Detect which cell encompasses the target text, then output its (X, Y) center coordinate. 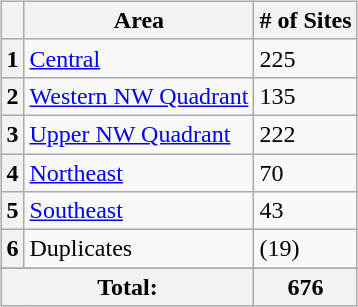
6 (12, 249)
3 (12, 134)
2 (12, 96)
225 (306, 58)
5 (12, 211)
222 (306, 134)
676 (306, 287)
Northeast (139, 173)
70 (306, 173)
Upper NW Quadrant (139, 134)
(19) (306, 249)
4 (12, 173)
Southeast (139, 211)
135 (306, 96)
# of Sites (306, 20)
Duplicates (139, 249)
1 (12, 58)
Western NW Quadrant (139, 96)
Total: (128, 287)
Area (139, 20)
Central (139, 58)
43 (306, 211)
